Pinpoint the cell where the given text exists, returning its [X, Y] midpoint coordinate. 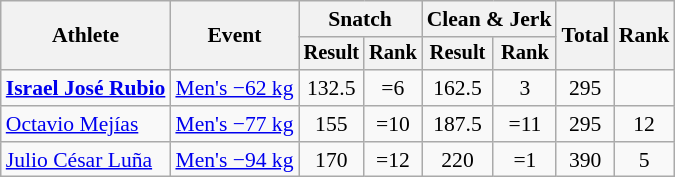
Israel José Rubio [86, 88]
Men's −77 kg [234, 124]
Octavio Mejías [86, 124]
=10 [393, 124]
Total [584, 36]
Men's −62 kg [234, 88]
=6 [393, 88]
155 [332, 124]
162.5 [458, 88]
Clean & Jerk [490, 19]
Athlete [86, 36]
=11 [524, 124]
Event [234, 36]
12 [644, 124]
3 [524, 88]
187.5 [458, 124]
Snatch [360, 19]
132.5 [332, 88]
